Identify which cell holds the provided text, then report its (x, y) central coordinate. 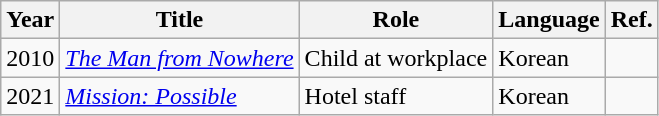
Title (180, 20)
2010 (30, 58)
Hotel staff (396, 96)
Mission: Possible (180, 96)
Year (30, 20)
Language (549, 20)
Ref. (632, 20)
Child at workplace (396, 58)
2021 (30, 96)
Role (396, 20)
The Man from Nowhere (180, 58)
